Pinpoint the cell where the given text exists, returning its [x, y] midpoint coordinate. 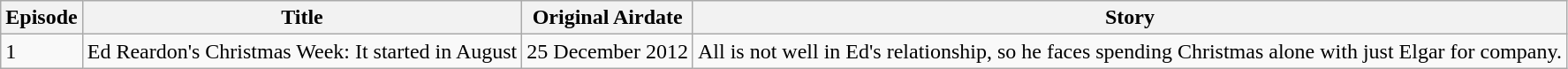
Ed Reardon's Christmas Week: It started in August [302, 51]
Episode [42, 18]
Story [1129, 18]
25 December 2012 [608, 51]
All is not well in Ed's relationship, so he faces spending Christmas alone with just Elgar for company. [1129, 51]
Original Airdate [608, 18]
1 [42, 51]
Title [302, 18]
